Output the (x, y) coordinate of the center of the cell containing the given text.  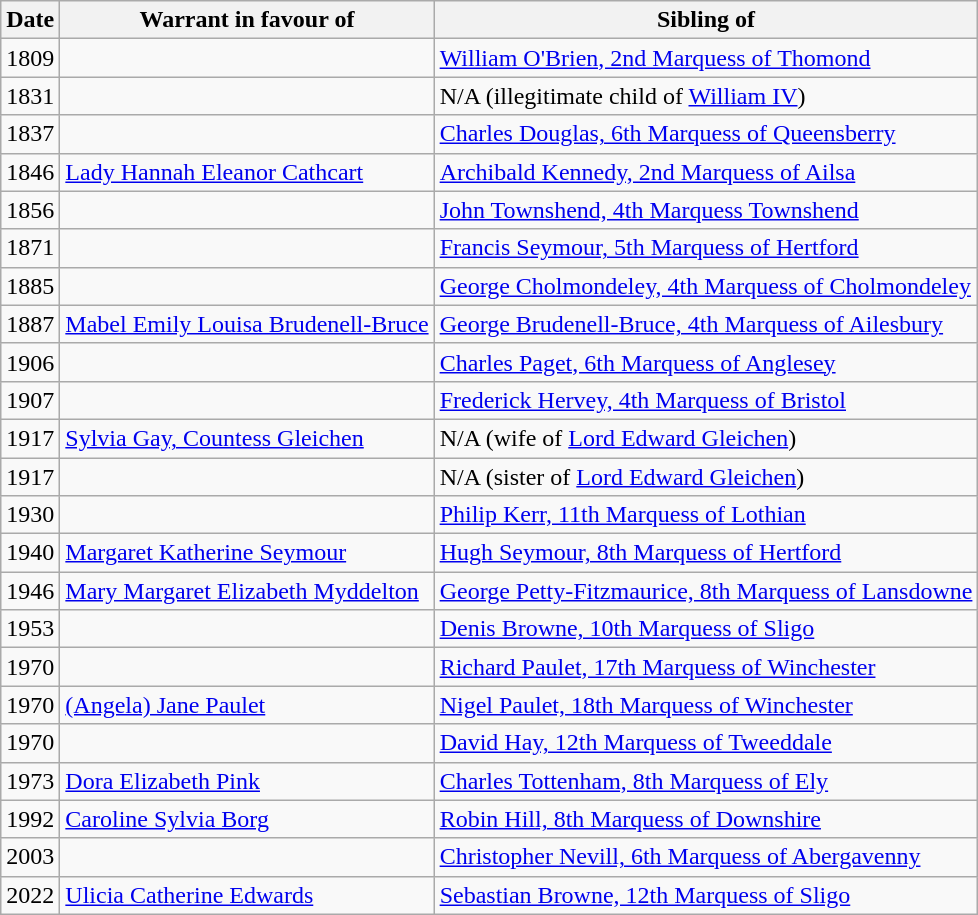
Warrant in favour of (247, 20)
Margaret Katherine Seymour (247, 553)
George Brudenell-Bruce, 4th Marquess of Ailesbury (706, 324)
2003 (30, 857)
1940 (30, 553)
Mary Margaret Elizabeth Myddelton (247, 591)
Frederick Hervey, 4th Marquess of Bristol (706, 400)
1856 (30, 210)
John Townshend, 4th Marquess Townshend (706, 210)
George Petty-Fitzmaurice, 8th Marquess of Lansdowne (706, 591)
William O'Brien, 2nd Marquess of Thomond (706, 58)
1973 (30, 781)
Caroline Sylvia Borg (247, 819)
1907 (30, 400)
1837 (30, 134)
1887 (30, 324)
(Angela) Jane Paulet (247, 705)
1953 (30, 629)
N/A (wife of Lord Edward Gleichen) (706, 438)
Robin Hill, 8th Marquess of Downshire (706, 819)
1846 (30, 172)
1906 (30, 362)
1831 (30, 96)
George Cholmondeley, 4th Marquess of Cholmondeley (706, 286)
1885 (30, 286)
Richard Paulet, 17th Marquess of Winchester (706, 667)
1809 (30, 58)
Sylvia Gay, Countess Gleichen (247, 438)
Philip Kerr, 11th Marquess of Lothian (706, 515)
Ulicia Catherine Edwards (247, 895)
2022 (30, 895)
Denis Browne, 10th Marquess of Sligo (706, 629)
Archibald Kennedy, 2nd Marquess of Ailsa (706, 172)
Nigel Paulet, 18th Marquess of Winchester (706, 705)
Francis Seymour, 5th Marquess of Hertford (706, 248)
N/A (illegitimate child of William IV) (706, 96)
Charles Paget, 6th Marquess of Anglesey (706, 362)
David Hay, 12th Marquess of Tweeddale (706, 743)
Hugh Seymour, 8th Marquess of Hertford (706, 553)
1992 (30, 819)
Sibling of (706, 20)
N/A (sister of Lord Edward Gleichen) (706, 477)
1946 (30, 591)
Charles Tottenham, 8th Marquess of Ely (706, 781)
1871 (30, 248)
1930 (30, 515)
Sebastian Browne, 12th Marquess of Sligo (706, 895)
Date (30, 20)
Christopher Nevill, 6th Marquess of Abergavenny (706, 857)
Dora Elizabeth Pink (247, 781)
Mabel Emily Louisa Brudenell-Bruce (247, 324)
Charles Douglas, 6th Marquess of Queensberry (706, 134)
Lady Hannah Eleanor Cathcart (247, 172)
